Output the [X, Y] coordinate of the center of the cell containing the given text.  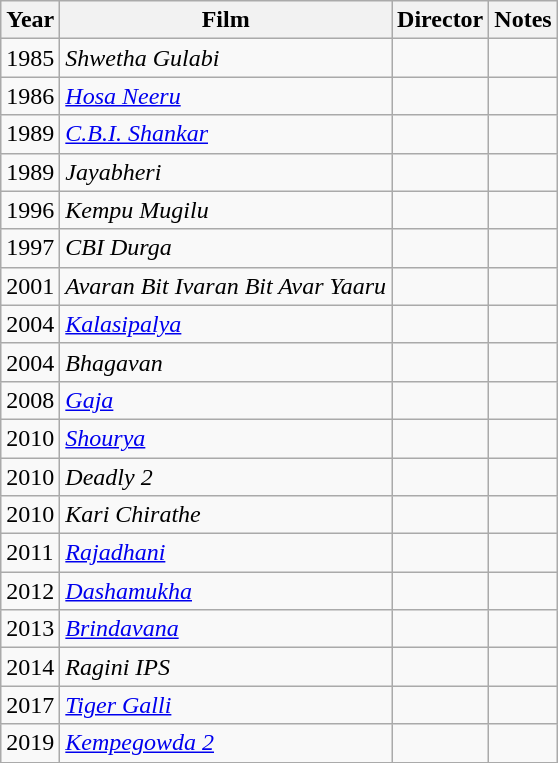
2019 [30, 743]
2017 [30, 705]
C.B.I. Shankar [226, 134]
CBI Durga [226, 248]
2011 [30, 553]
1985 [30, 58]
1986 [30, 96]
2013 [30, 629]
Shwetha Gulabi [226, 58]
2001 [30, 286]
Gaja [226, 400]
Jayabheri [226, 172]
Ragini IPS [226, 667]
Film [226, 20]
2008 [30, 400]
Tiger Galli [226, 705]
Brindavana [226, 629]
Kempu Mugilu [226, 210]
Dashamukha [226, 591]
Shourya [226, 438]
Year [30, 20]
Hosa Neeru [226, 96]
Director [440, 20]
2012 [30, 591]
2014 [30, 667]
Bhagavan [226, 362]
1996 [30, 210]
1997 [30, 248]
Deadly 2 [226, 477]
Kari Chirathe [226, 515]
Notes [523, 20]
Kempegowda 2 [226, 743]
Kalasipalya [226, 324]
Avaran Bit Ivaran Bit Avar Yaaru [226, 286]
Rajadhani [226, 553]
